From the cell containing the given text, extract its center point as (X, Y) coordinate. 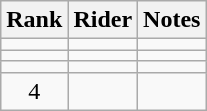
Rider (103, 20)
4 (34, 91)
Notes (172, 20)
Rank (34, 20)
